Scan for the cell matching the given text and deliver its (x, y) coordinate at center. 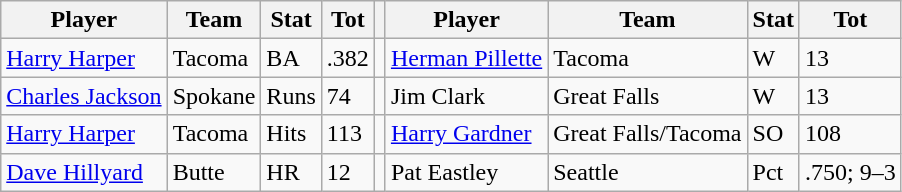
108 (850, 134)
Seattle (648, 172)
Hits (291, 134)
BA (291, 58)
Spokane (214, 96)
Great Falls/Tacoma (648, 134)
Jim Clark (466, 96)
Dave Hillyard (84, 172)
74 (348, 96)
113 (348, 134)
.750; 9–3 (850, 172)
Herman Pillette (466, 58)
Pat Eastley (466, 172)
HR (291, 172)
Great Falls (648, 96)
Harry Gardner (466, 134)
Runs (291, 96)
.382 (348, 58)
Charles Jackson (84, 96)
Butte (214, 172)
SO (773, 134)
Pct (773, 172)
12 (348, 172)
